Pinpoint the cell where the given text exists, returning its [x, y] midpoint coordinate. 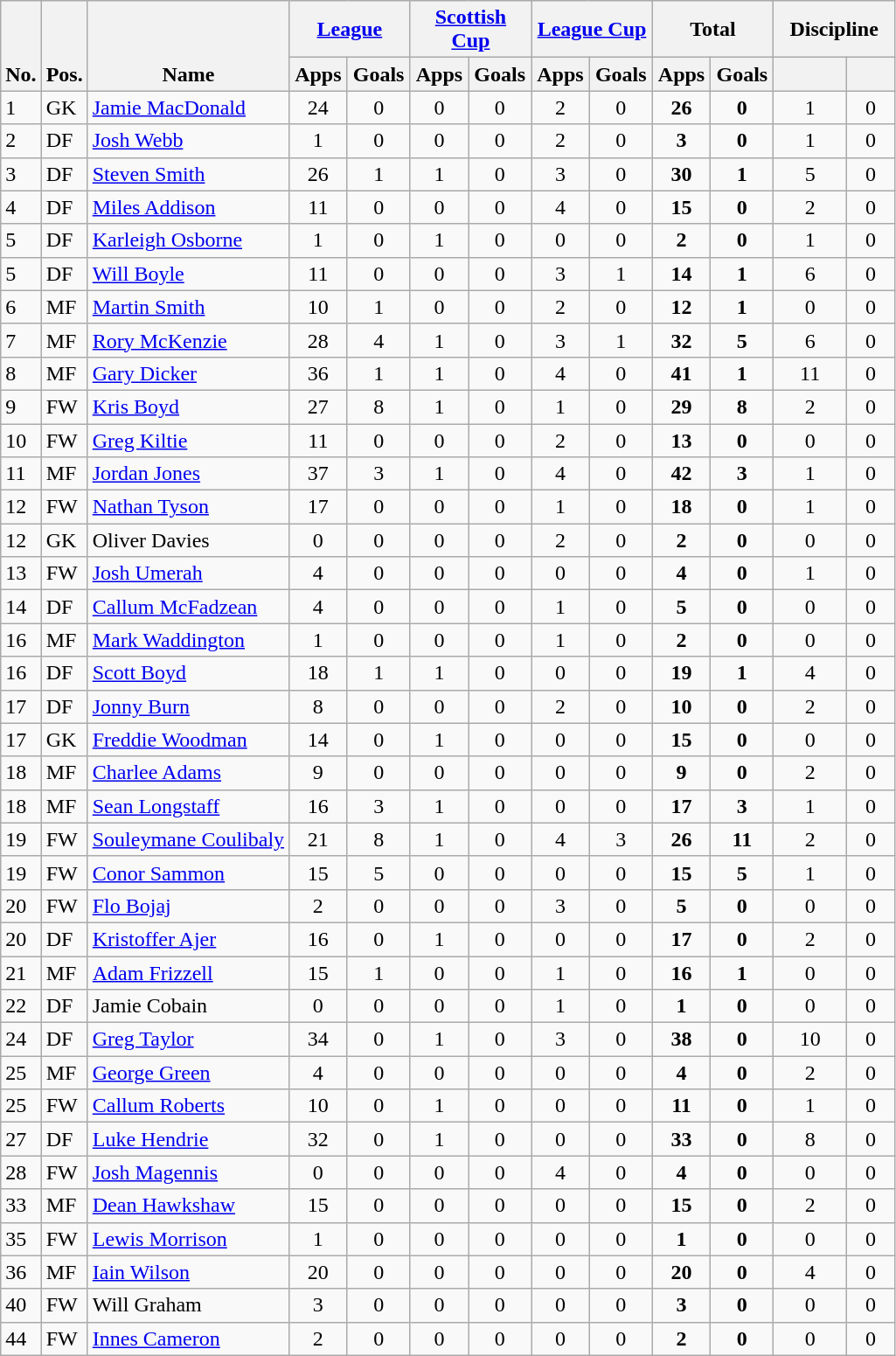
Josh Umerah [188, 574]
Jordan Jones [188, 474]
Kristoffer Ajer [188, 939]
Rory McKenzie [188, 340]
Luke Hendrie [188, 1139]
Discipline [834, 30]
Jamie Cobain [188, 1006]
George Green [188, 1073]
35 [21, 1239]
Conor Sammon [188, 873]
29 [682, 407]
42 [682, 474]
Pos. [65, 45]
Greg Kiltie [188, 440]
Josh Webb [188, 141]
Gary Dicker [188, 373]
Nathan Tyson [188, 507]
Iain Wilson [188, 1272]
Mark Waddington [188, 640]
Callum Roberts [188, 1106]
Flo Bojaj [188, 906]
Innes Cameron [188, 1339]
7 [21, 340]
Jamie MacDonald [188, 108]
Will Graham [188, 1305]
Josh Magennis [188, 1172]
Jonny Burn [188, 706]
Souleymane Coulibaly [188, 839]
Name [188, 45]
Miles Addison [188, 207]
Callum McFadzean [188, 607]
Steven Smith [188, 174]
Kris Boyd [188, 407]
Greg Taylor [188, 1040]
30 [682, 174]
Freddie Woodman [188, 740]
Total [713, 30]
Martin Smith [188, 307]
40 [21, 1305]
Oliver Davies [188, 540]
Charlee Adams [188, 773]
44 [21, 1339]
Scott Boyd [188, 673]
41 [682, 373]
League Cup [593, 30]
Lewis Morrison [188, 1239]
38 [682, 1040]
League [350, 30]
Will Boyle [188, 274]
Karleigh Osborne [188, 240]
No. [21, 45]
Scottish Cup [470, 30]
34 [318, 1040]
Dean Hawkshaw [188, 1206]
Sean Longstaff [188, 806]
37 [318, 474]
Adam Frizzell [188, 973]
22 [21, 1006]
